Return the (X, Y) coordinate for the center point of the cell that contains the specified text.  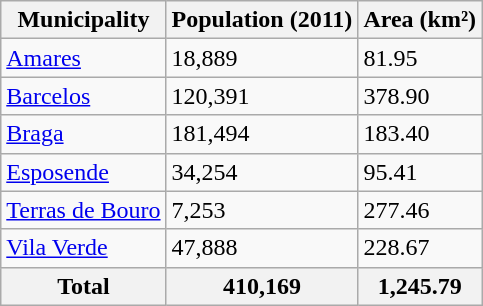
Terras de Bouro (84, 210)
Total (84, 286)
81.95 (420, 58)
7,253 (262, 210)
378.90 (420, 96)
1,245.79 (420, 286)
18,889 (262, 58)
410,169 (262, 286)
95.41 (420, 172)
Area (km²) (420, 20)
47,888 (262, 248)
Municipality (84, 20)
181,494 (262, 134)
34,254 (262, 172)
120,391 (262, 96)
277.46 (420, 210)
Barcelos (84, 96)
228.67 (420, 248)
Amares (84, 58)
Esposende (84, 172)
Vila Verde (84, 248)
183.40 (420, 134)
Braga (84, 134)
Population (2011) (262, 20)
